Provide the (x, y) coordinate of the cell's center where the given text is located.  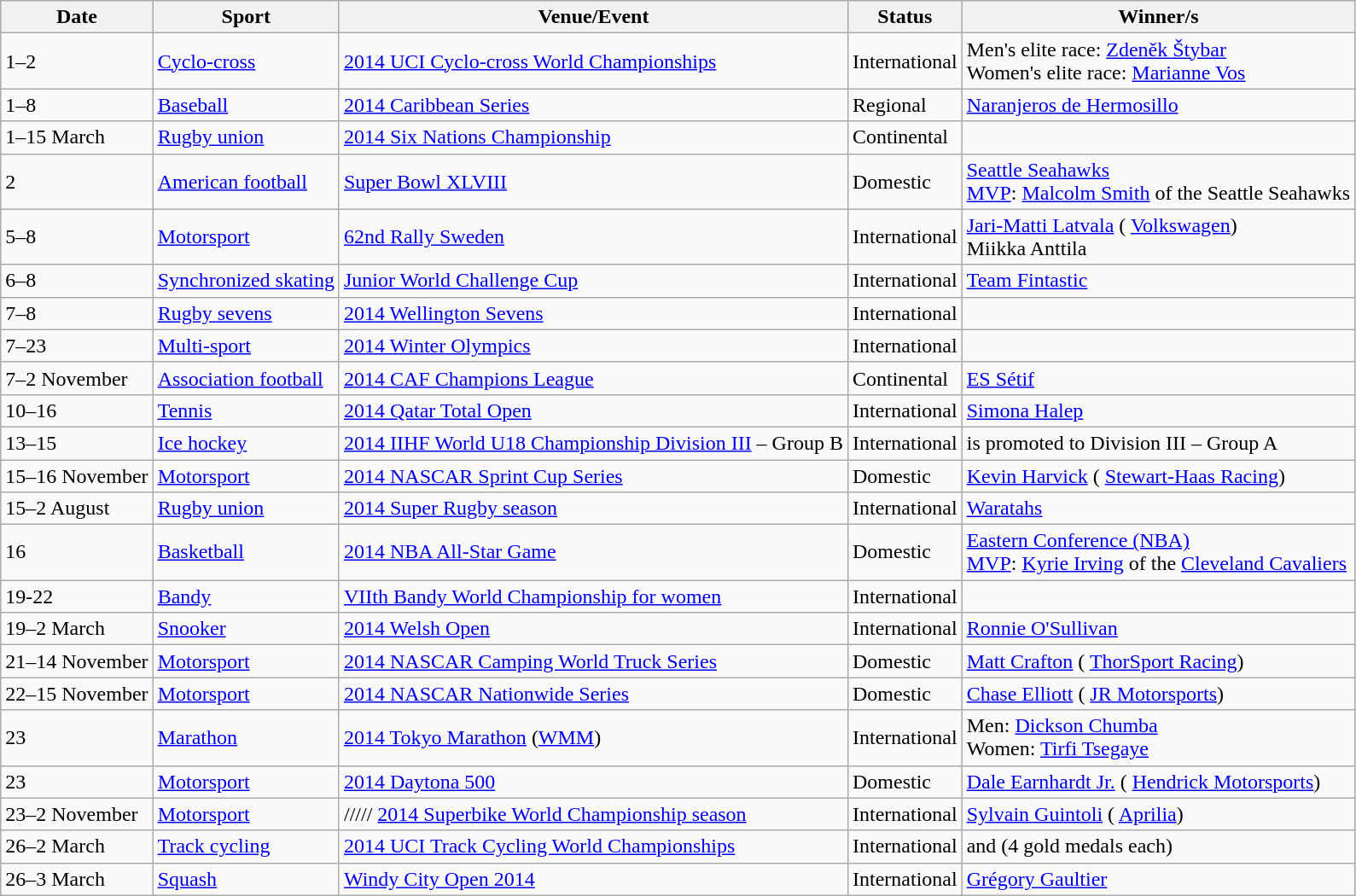
10–16 (77, 410)
Sport (246, 17)
2014 NASCAR Sprint Cup Series (593, 475)
1–8 (77, 105)
Cyclo-cross (246, 61)
Ronnie O'Sullivan (1158, 629)
///// 2014 Superbike World Championship season (593, 814)
2014 NASCAR Nationwide Series (593, 694)
1–15 March (77, 137)
15–2 August (77, 509)
2014 Super Rugby season (593, 509)
7–8 (77, 313)
21–14 November (77, 661)
19–2 March (77, 629)
ES Sétif (1158, 378)
Baseball (246, 105)
7–2 November (77, 378)
Bandy (246, 596)
Simona Halep (1158, 410)
2014 CAF Champions League (593, 378)
Tennis (246, 410)
Marathon (246, 737)
Matt Crafton ( ThorSport Racing) (1158, 661)
Ice hockey (246, 443)
2014 Wellington Sevens (593, 313)
Squash (246, 879)
American football (246, 181)
Sylvain Guintoli ( Aprilia) (1158, 814)
Dale Earnhardt Jr. ( Hendrick Motorsports) (1158, 782)
2014 Daytona 500 (593, 782)
VIIth Bandy World Championship for women (593, 596)
Winner/s (1158, 17)
Men: Dickson ChumbaWomen: Tirfi Tsegaye (1158, 737)
62nd Rally Sweden (593, 237)
Jari-Matti Latvala ( Volkswagen) Miikka Anttila (1158, 237)
Multi-sport (246, 346)
Team Fintastic (1158, 281)
2014 Welsh Open (593, 629)
Super Bowl XLVIII (593, 181)
Basketball (246, 553)
6–8 (77, 281)
Eastern Conference (NBA)MVP: Kyrie Irving of the Cleveland Cavaliers (1158, 553)
2014 Winter Olympics (593, 346)
22–15 November (77, 694)
Status (905, 17)
2014 NBA All-Star Game (593, 553)
15–16 November (77, 475)
2014 UCI Cyclo-cross World Championships (593, 61)
and (4 gold medals each) (1158, 847)
2014 UCI Track Cycling World Championships (593, 847)
2014 Tokyo Marathon (WMM) (593, 737)
Kevin Harvick ( Stewart-Haas Racing) (1158, 475)
19-22 (77, 596)
Men's elite race: Zdeněk ŠtybarWomen's elite race: Marianne Vos (1158, 61)
26–2 March (77, 847)
Waratahs (1158, 509)
Windy City Open 2014 (593, 879)
Grégory Gaultier (1158, 879)
26–3 March (77, 879)
1–2 (77, 61)
2 (77, 181)
Chase Elliott ( JR Motorsports) (1158, 694)
Junior World Challenge Cup (593, 281)
16 (77, 553)
Association football (246, 378)
Venue/Event (593, 17)
7–23 (77, 346)
23–2 November (77, 814)
Seattle SeahawksMVP: Malcolm Smith of the Seattle Seahawks (1158, 181)
Track cycling (246, 847)
5–8 (77, 237)
2014 IIHF World U18 Championship Division III – Group B (593, 443)
2014 NASCAR Camping World Truck Series (593, 661)
is promoted to Division III – Group A (1158, 443)
Date (77, 17)
Naranjeros de Hermosillo (1158, 105)
Snooker (246, 629)
Synchronized skating (246, 281)
13–15 (77, 443)
2014 Six Nations Championship (593, 137)
2014 Caribbean Series (593, 105)
Rugby sevens (246, 313)
2014 Qatar Total Open (593, 410)
Regional (905, 105)
